Search for the cell housing the specified text and yield its [X, Y] center coordinate. 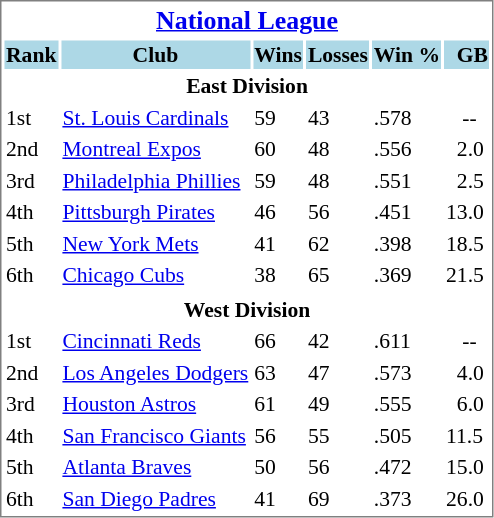
66 [278, 341]
San Francisco Giants [156, 436]
.551 [406, 180]
2.5 [468, 180]
.398 [406, 244]
Pittsburgh Pirates [156, 212]
Montreal Expos [156, 149]
.369 [406, 275]
East Division [246, 86]
21.5 [468, 275]
26.0 [468, 498]
GB [468, 54]
55 [338, 436]
46 [278, 212]
San Diego Padres [156, 498]
47 [338, 372]
Los Angeles Dodgers [156, 372]
69 [338, 498]
13.0 [468, 212]
43 [338, 118]
Win % [406, 54]
38 [278, 275]
.611 [406, 341]
Rank [30, 54]
Wins [278, 54]
.578 [406, 118]
15.0 [468, 467]
Philadelphia Phillies [156, 180]
6.0 [468, 404]
4.0 [468, 372]
.373 [406, 498]
65 [338, 275]
.451 [406, 212]
49 [338, 404]
Club [156, 54]
50 [278, 467]
18.5 [468, 244]
.556 [406, 149]
42 [338, 341]
.573 [406, 372]
62 [338, 244]
West Division [246, 310]
11.5 [468, 436]
Chicago Cubs [156, 275]
.505 [406, 436]
New York Mets [156, 244]
.555 [406, 404]
61 [278, 404]
Losses [338, 54]
.472 [406, 467]
Cincinnati Reds [156, 341]
Houston Astros [156, 404]
St. Louis Cardinals [156, 118]
63 [278, 372]
Atlanta Braves [156, 467]
National League [246, 20]
60 [278, 149]
2.0 [468, 149]
